Provide the (x, y) coordinate of the cell's center where the given text is located.  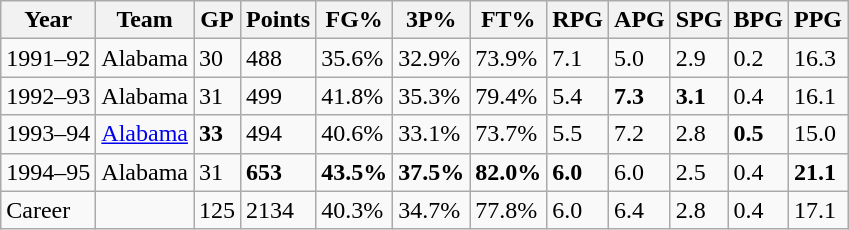
5.4 (578, 96)
1993–94 (48, 134)
653 (278, 172)
7.2 (640, 134)
77.8% (508, 210)
79.4% (508, 96)
2134 (278, 210)
37.5% (432, 172)
16.3 (818, 58)
7.1 (578, 58)
6.4 (640, 210)
16.1 (818, 96)
17.1 (818, 210)
21.1 (818, 172)
GP (218, 20)
30 (218, 58)
34.7% (432, 210)
APG (640, 20)
73.7% (508, 134)
1991–92 (48, 58)
7.3 (640, 96)
494 (278, 134)
15.0 (818, 134)
82.0% (508, 172)
1994–95 (48, 172)
33 (218, 134)
40.3% (354, 210)
RPG (578, 20)
41.8% (354, 96)
5.0 (640, 58)
3.1 (699, 96)
2.9 (699, 58)
35.3% (432, 96)
SPG (699, 20)
73.9% (508, 58)
Year (48, 20)
488 (278, 58)
40.6% (354, 134)
Points (278, 20)
33.1% (432, 134)
PPG (818, 20)
FG% (354, 20)
FT% (508, 20)
499 (278, 96)
3P% (432, 20)
1992–93 (48, 96)
125 (218, 210)
0.2 (758, 58)
Team (145, 20)
BPG (758, 20)
Career (48, 210)
2.5 (699, 172)
35.6% (354, 58)
0.5 (758, 134)
5.5 (578, 134)
43.5% (354, 172)
32.9% (432, 58)
